From the cell containing the given text, extract its center point as [x, y] coordinate. 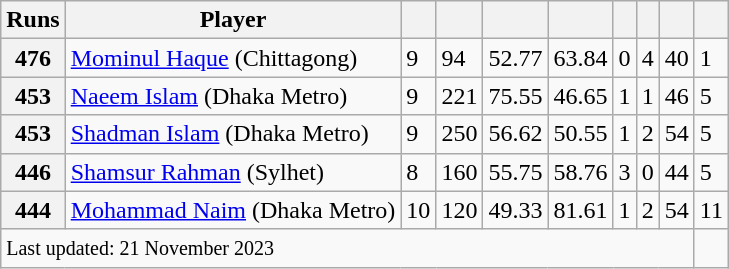
3 [624, 172]
120 [460, 210]
Runs [33, 20]
56.62 [516, 134]
40 [676, 58]
75.55 [516, 96]
52.77 [516, 58]
221 [460, 96]
50.55 [580, 134]
444 [33, 210]
Mominul Haque (Chittagong) [233, 58]
Mohammad Naim (Dhaka Metro) [233, 210]
81.61 [580, 210]
49.33 [516, 210]
446 [33, 172]
46.65 [580, 96]
Shadman Islam (Dhaka Metro) [233, 134]
250 [460, 134]
Shamsur Rahman (Sylhet) [233, 172]
Last updated: 21 November 2023 [348, 248]
46 [676, 96]
160 [460, 172]
11 [711, 210]
58.76 [580, 172]
94 [460, 58]
Naeem Islam (Dhaka Metro) [233, 96]
4 [648, 58]
63.84 [580, 58]
Player [233, 20]
476 [33, 58]
44 [676, 172]
10 [418, 210]
8 [418, 172]
55.75 [516, 172]
